Output the (x, y) coordinate of the center of the cell containing the given text.  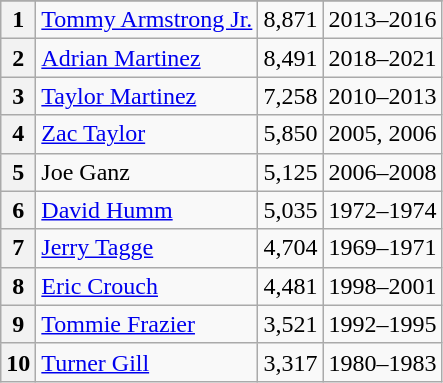
3 (18, 96)
2005, 2006 (382, 134)
1980–1983 (382, 362)
Adrian Martinez (147, 58)
8,491 (290, 58)
David Humm (147, 210)
8,871 (290, 20)
6 (18, 210)
7,258 (290, 96)
Jerry Tagge (147, 248)
2 (18, 58)
9 (18, 324)
1 (18, 20)
Zac Taylor (147, 134)
Eric Crouch (147, 286)
10 (18, 362)
1992–1995 (382, 324)
Tommy Armstrong Jr. (147, 20)
2018–2021 (382, 58)
1998–2001 (382, 286)
1972–1974 (382, 210)
7 (18, 248)
4 (18, 134)
5,035 (290, 210)
1969–1971 (382, 248)
3,521 (290, 324)
4,704 (290, 248)
2006–2008 (382, 172)
3,317 (290, 362)
Joe Ganz (147, 172)
Turner Gill (147, 362)
8 (18, 286)
5,850 (290, 134)
Taylor Martinez (147, 96)
2010–2013 (382, 96)
Tommie Frazier (147, 324)
4,481 (290, 286)
5,125 (290, 172)
5 (18, 172)
2013–2016 (382, 20)
